From the cell containing the given text, extract its center point as (X, Y) coordinate. 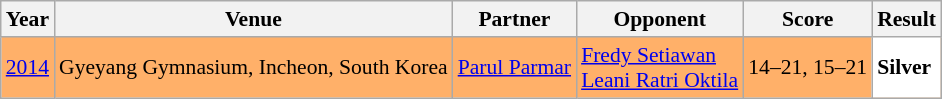
14–21, 15–21 (808, 68)
2014 (28, 68)
Venue (254, 19)
Fredy Setiawan Leani Ratri Oktila (660, 68)
Result (906, 19)
Opponent (660, 19)
Gyeyang Gymnasium, Incheon, South Korea (254, 68)
Parul Parmar (514, 68)
Year (28, 19)
Score (808, 19)
Partner (514, 19)
Silver (906, 68)
